Output the [X, Y] coordinate of the center of the cell containing the given text.  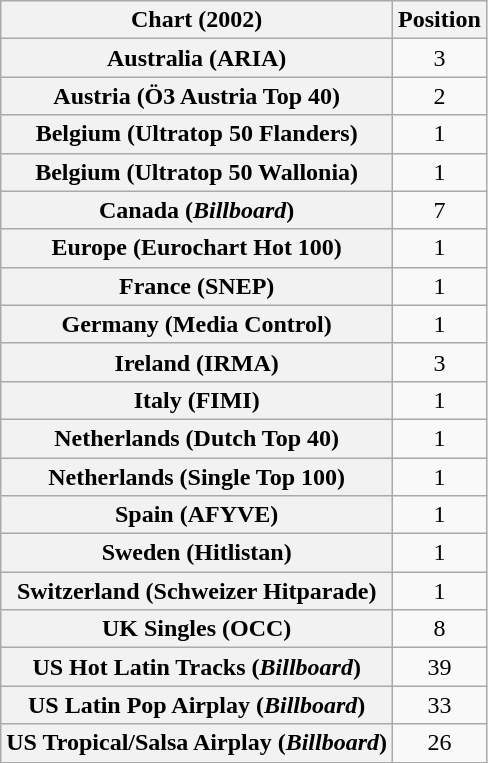
Canada (Billboard) [197, 210]
Ireland (IRMA) [197, 362]
39 [440, 667]
7 [440, 210]
US Tropical/Salsa Airplay (Billboard) [197, 743]
Europe (Eurochart Hot 100) [197, 248]
Belgium (Ultratop 50 Flanders) [197, 134]
2 [440, 96]
33 [440, 705]
Netherlands (Dutch Top 40) [197, 438]
France (SNEP) [197, 286]
26 [440, 743]
UK Singles (OCC) [197, 629]
Austria (Ö3 Austria Top 40) [197, 96]
Italy (FIMI) [197, 400]
US Hot Latin Tracks (Billboard) [197, 667]
Position [440, 20]
Germany (Media Control) [197, 324]
Belgium (Ultratop 50 Wallonia) [197, 172]
Australia (ARIA) [197, 58]
Spain (AFYVE) [197, 515]
Switzerland (Schweizer Hitparade) [197, 591]
US Latin Pop Airplay (Billboard) [197, 705]
8 [440, 629]
Netherlands (Single Top 100) [197, 477]
Sweden (Hitlistan) [197, 553]
Chart (2002) [197, 20]
